Find where the given text appears and provide that cell's center as (x, y) coordinate. 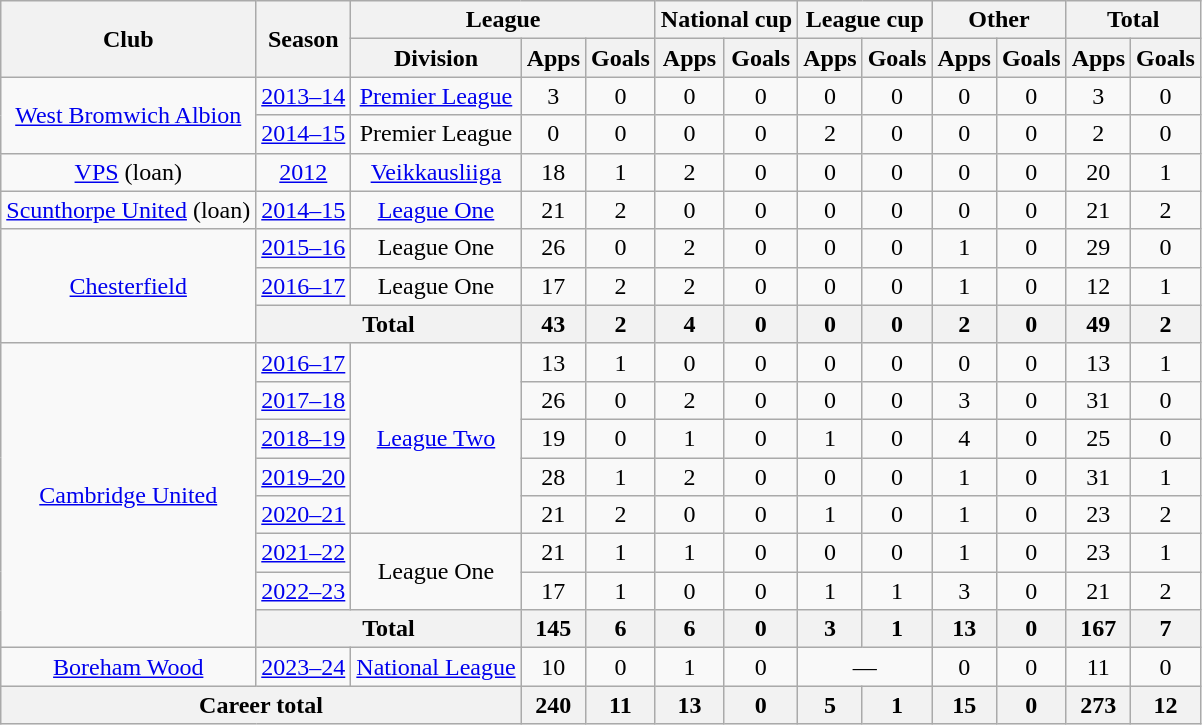
49 (1098, 324)
Other (999, 20)
5 (830, 705)
Career total (261, 705)
15 (964, 705)
19 (553, 438)
Chesterfield (128, 286)
29 (1098, 248)
West Bromwich Albion (128, 115)
2022–23 (304, 591)
Boreham Wood (128, 667)
18 (553, 172)
Scunthorpe United (loan) (128, 210)
2013–14 (304, 96)
League (503, 20)
2021–22 (304, 553)
National League (436, 667)
167 (1098, 629)
2023–24 (304, 667)
10 (553, 667)
7 (1166, 629)
Division (436, 58)
National cup (726, 20)
2020–21 (304, 515)
2017–18 (304, 400)
273 (1098, 705)
2015–16 (304, 248)
— (865, 667)
Veikkausliiga (436, 172)
VPS (loan) (128, 172)
2012 (304, 172)
145 (553, 629)
Club (128, 39)
2018–19 (304, 438)
League Two (436, 438)
Cambridge United (128, 495)
2019–20 (304, 477)
43 (553, 324)
Season (304, 39)
28 (553, 477)
League cup (865, 20)
20 (1098, 172)
25 (1098, 438)
240 (553, 705)
